Identify which cell holds the provided text, then report its (x, y) central coordinate. 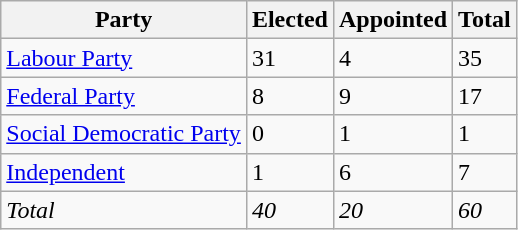
8 (290, 96)
6 (392, 172)
7 (485, 172)
Independent (124, 172)
9 (392, 96)
Party (124, 20)
31 (290, 58)
Labour Party (124, 58)
17 (485, 96)
Elected (290, 20)
Federal Party (124, 96)
60 (485, 210)
4 (392, 58)
35 (485, 58)
Social Democratic Party (124, 134)
40 (290, 210)
0 (290, 134)
Appointed (392, 20)
20 (392, 210)
